Output the [X, Y] coordinate of the center of the cell containing the given text.  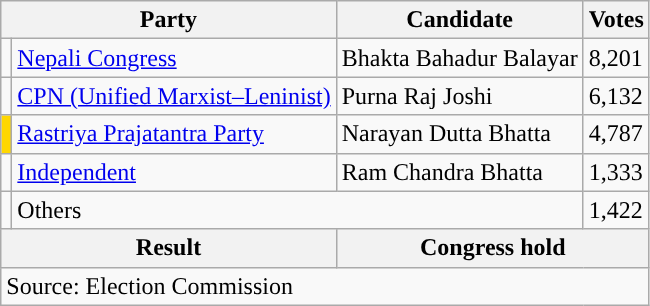
6,132 [616, 96]
Congress hold [492, 248]
Bhakta Bahadur Balayar [460, 58]
Nepali Congress [174, 58]
Purna Raj Joshi [460, 96]
1,333 [616, 172]
Votes [616, 20]
Others [298, 210]
Rastriya Prajatantra Party [174, 134]
Source: Election Commission [326, 286]
4,787 [616, 134]
8,201 [616, 58]
Result [168, 248]
Narayan Dutta Bhatta [460, 134]
Independent [174, 172]
1,422 [616, 210]
Party [168, 20]
Candidate [460, 20]
Ram Chandra Bhatta [460, 172]
CPN (Unified Marxist–Leninist) [174, 96]
